Extract the [x, y] coordinate from the center of the cell holding the provided text.  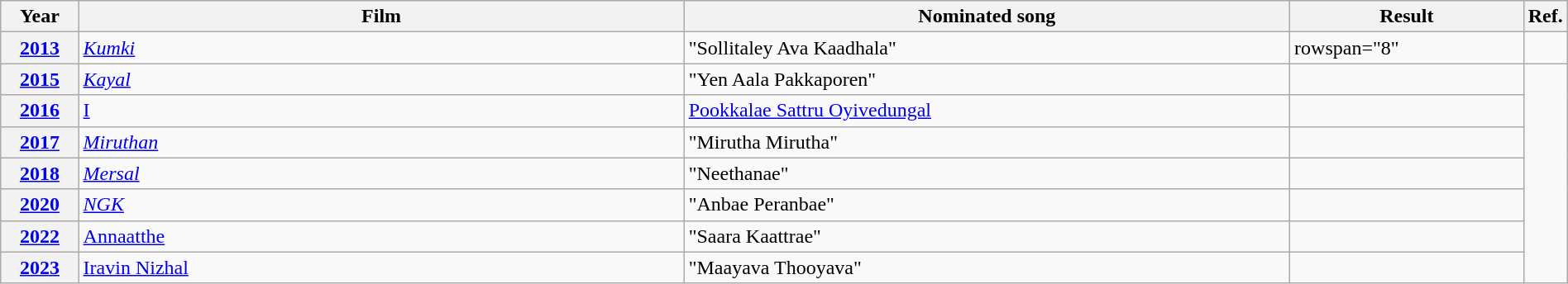
2013 [40, 48]
Miruthan [381, 142]
Ref. [1545, 17]
Pookkalae Sattru Oyivedungal [987, 111]
Iravin Nizhal [381, 267]
2017 [40, 142]
Nominated song [987, 17]
NGK [381, 205]
Film [381, 17]
"Anbae Peranbae" [987, 205]
Mersal [381, 173]
Annaatthe [381, 236]
"Yen Aala Pakkaporen" [987, 79]
"Maayava Thooyava" [987, 267]
"Sollitaley Ava Kaadhala" [987, 48]
2018 [40, 173]
Kumki [381, 48]
"Mirutha Mirutha" [987, 142]
Kayal [381, 79]
2016 [40, 111]
Result [1408, 17]
2023 [40, 267]
2020 [40, 205]
I [381, 111]
Year [40, 17]
"Saara Kaattrae" [987, 236]
2015 [40, 79]
"Neethanae" [987, 173]
2022 [40, 236]
rowspan="8" [1408, 48]
